Extract the [x, y] coordinate from the center of the cell holding the provided text.  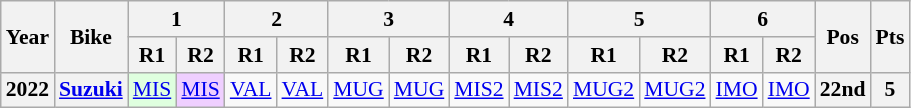
1 [176, 19]
2022 [28, 90]
Pos [843, 36]
4 [508, 19]
Suzuki [91, 90]
3 [388, 19]
Bike [91, 36]
2 [276, 19]
Year [28, 36]
22nd [843, 90]
Pts [890, 36]
6 [763, 19]
